Extract the (X, Y) coordinate from the center of the cell holding the provided text.  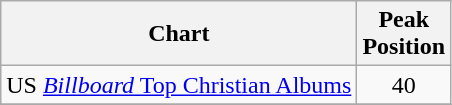
40 (404, 85)
Chart (179, 34)
US Billboard Top Christian Albums (179, 85)
PeakPosition (404, 34)
